Scan for the cell matching the given text and deliver its (x, y) coordinate at center. 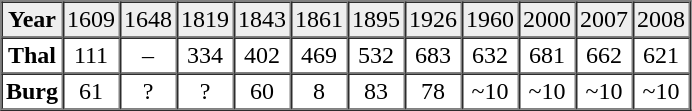
Year (32, 20)
61 (92, 92)
– (148, 56)
662 (604, 56)
1960 (490, 20)
1861 (320, 20)
681 (548, 56)
1819 (206, 20)
1609 (92, 20)
60 (262, 92)
632 (490, 56)
Burg (32, 92)
8 (320, 92)
469 (320, 56)
334 (206, 56)
78 (434, 92)
2008 (662, 20)
1843 (262, 20)
402 (262, 56)
683 (434, 56)
621 (662, 56)
111 (92, 56)
1648 (148, 20)
1926 (434, 20)
532 (376, 56)
2000 (548, 20)
2007 (604, 20)
83 (376, 92)
1895 (376, 20)
Thal (32, 56)
